Extract the (X, Y) coordinate from the center of the cell holding the provided text.  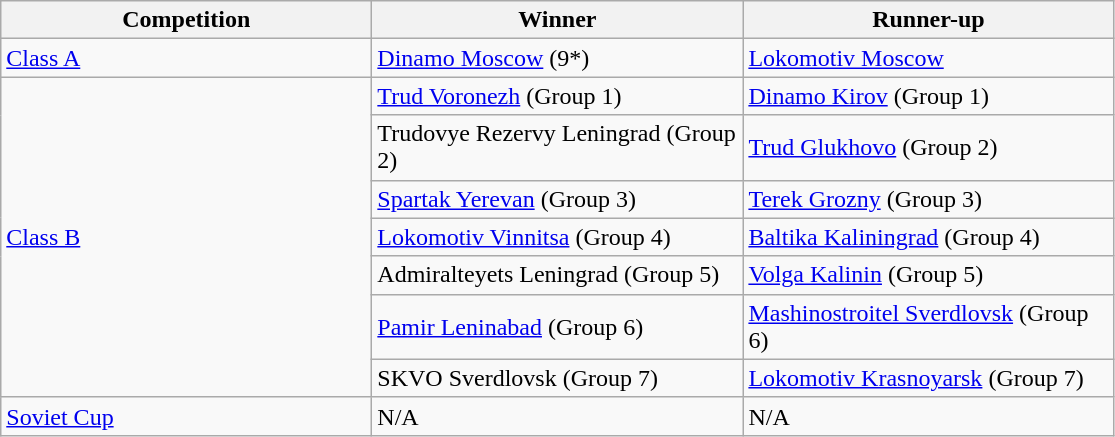
Class B (186, 237)
Lokomotiv Vinnitsa (Group 4) (558, 237)
Dinamo Kirov (Group 1) (928, 96)
Spartak Yerevan (Group 3) (558, 199)
Runner-up (928, 20)
Competition (186, 20)
Terek Grozny (Group 3) (928, 199)
Trudovye Rezervy Leningrad (Group 2) (558, 148)
Trud Voronezh (Group 1) (558, 96)
Baltika Kaliningrad (Group 4) (928, 237)
Trud Glukhovo (Group 2) (928, 148)
Volga Kalinin (Group 5) (928, 275)
Soviet Cup (186, 416)
Class A (186, 58)
Pamir Leninabad (Group 6) (558, 326)
SKVO Sverdlovsk (Group 7) (558, 378)
Dinamo Moscow (9*) (558, 58)
Mashinostroitel Sverdlovsk (Group 6) (928, 326)
Lokomotiv Krasnoyarsk (Group 7) (928, 378)
Winner (558, 20)
Admiralteyets Leningrad (Group 5) (558, 275)
Lokomotiv Moscow (928, 58)
